Scan for the cell matching the given text and deliver its (X, Y) coordinate at center. 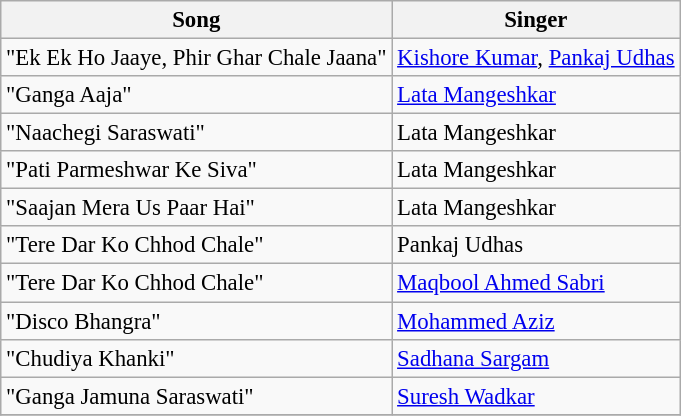
Maqbool Ahmed Sabri (536, 283)
Song (196, 20)
Pankaj Udhas (536, 245)
Kishore Kumar, Pankaj Udhas (536, 58)
"Disco Bhangra" (196, 321)
"Ganga Jamuna Saraswati" (196, 396)
Mohammed Aziz (536, 321)
"Saajan Mera Us Paar Hai" (196, 208)
Singer (536, 20)
"Naachegi Saraswati" (196, 133)
"Ganga Aaja" (196, 95)
"Ek Ek Ho Jaaye, Phir Ghar Chale Jaana" (196, 58)
"Chudiya Khanki" (196, 358)
Suresh Wadkar (536, 396)
Sadhana Sargam (536, 358)
"Pati Parmeshwar Ke Siva" (196, 170)
